Identify which cell holds the provided text, then report its [x, y] central coordinate. 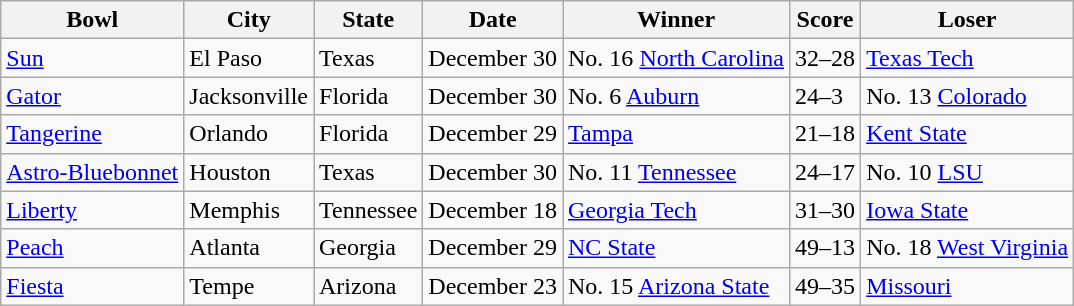
Jacksonville [249, 96]
Tennessee [368, 210]
Peach [92, 248]
32–28 [826, 58]
Astro-Bluebonnet [92, 172]
49–35 [826, 286]
Atlanta [249, 248]
No. 11 Tennessee [676, 172]
Texas Tech [968, 58]
No. 18 West Virginia [968, 248]
No. 6 Auburn [676, 96]
21–18 [826, 134]
Score [826, 20]
State [368, 20]
49–13 [826, 248]
24–3 [826, 96]
El Paso [249, 58]
Date [493, 20]
Tampa [676, 134]
31–30 [826, 210]
Loser [968, 20]
Georgia Tech [676, 210]
Tangerine [92, 134]
City [249, 20]
December 23 [493, 286]
Tempe [249, 286]
Houston [249, 172]
Arizona [368, 286]
Winner [676, 20]
Georgia [368, 248]
Bowl [92, 20]
December 18 [493, 210]
No. 13 Colorado [968, 96]
24–17 [826, 172]
Liberty [92, 210]
Fiesta [92, 286]
Gator [92, 96]
Missouri [968, 286]
Iowa State [968, 210]
No. 16 North Carolina [676, 58]
No. 15 Arizona State [676, 286]
Orlando [249, 134]
Kent State [968, 134]
Memphis [249, 210]
NC State [676, 248]
Sun [92, 58]
No. 10 LSU [968, 172]
